From the cell containing the given text, extract its center point as (x, y) coordinate. 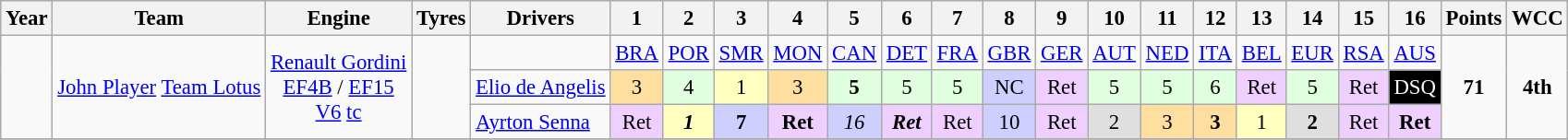
12 (1215, 18)
GER (1062, 53)
RSA (1363, 53)
BRA (637, 53)
Engine (339, 18)
EUR (1312, 53)
Points (1474, 18)
9 (1062, 18)
AUT (1114, 53)
NC (1008, 87)
BEL (1261, 53)
71 (1474, 88)
4th (1538, 88)
Drivers (541, 18)
WCC (1538, 18)
14 (1312, 18)
15 (1363, 18)
POR (689, 53)
ITA (1215, 53)
Team (159, 18)
John Player Team Lotus (159, 88)
Tyres (441, 18)
Ayrton Senna (541, 122)
CAN (855, 53)
DET (907, 53)
DSQ (1415, 87)
FRA (957, 53)
GBR (1008, 53)
13 (1261, 18)
SMR (741, 53)
11 (1167, 18)
Year (27, 18)
MON (798, 53)
8 (1008, 18)
Elio de Angelis (541, 87)
NED (1167, 53)
AUS (1415, 53)
Renault GordiniEF4B / EF15V6 tc (339, 88)
